Search for the cell housing the specified text and yield its (X, Y) center coordinate. 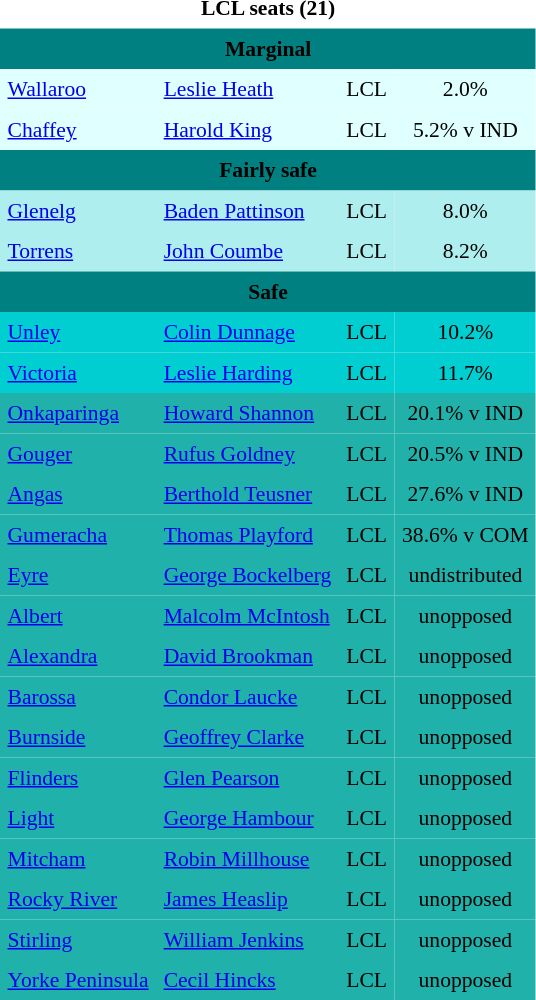
Mitcham (78, 858)
Light (78, 818)
Victoria (78, 372)
Angas (78, 494)
Condor Laucke (248, 696)
Unley (78, 332)
Glenelg (78, 210)
Colin Dunnage (248, 332)
Albert (78, 615)
George Hambour (248, 818)
James Heaslip (248, 899)
Eyre (78, 575)
Leslie Heath (248, 89)
Malcolm McIntosh (248, 615)
Berthold Teusner (248, 494)
Baden Pattinson (248, 210)
Gumeracha (78, 534)
Yorke Peninsula (78, 980)
Safe (268, 291)
Onkaparinga (78, 413)
Geoffrey Clarke (248, 737)
Glen Pearson (248, 777)
Leslie Harding (248, 372)
Wallaroo (78, 89)
Alexandra (78, 656)
Chaffey (78, 129)
Robin Millhouse (248, 858)
Barossa (78, 696)
Howard Shannon (248, 413)
Torrens (78, 251)
Rufus Goldney (248, 453)
David Brookman (248, 656)
Rocky River (78, 899)
Gouger (78, 453)
Fairly safe (268, 170)
Stirling (78, 939)
John Coumbe (248, 251)
Harold King (248, 129)
Thomas Playford (248, 534)
Burnside (78, 737)
Cecil Hincks (248, 980)
William Jenkins (248, 939)
Flinders (78, 777)
Marginal (268, 48)
George Bockelberg (248, 575)
